Scan for the cell matching the given text and deliver its (X, Y) coordinate at center. 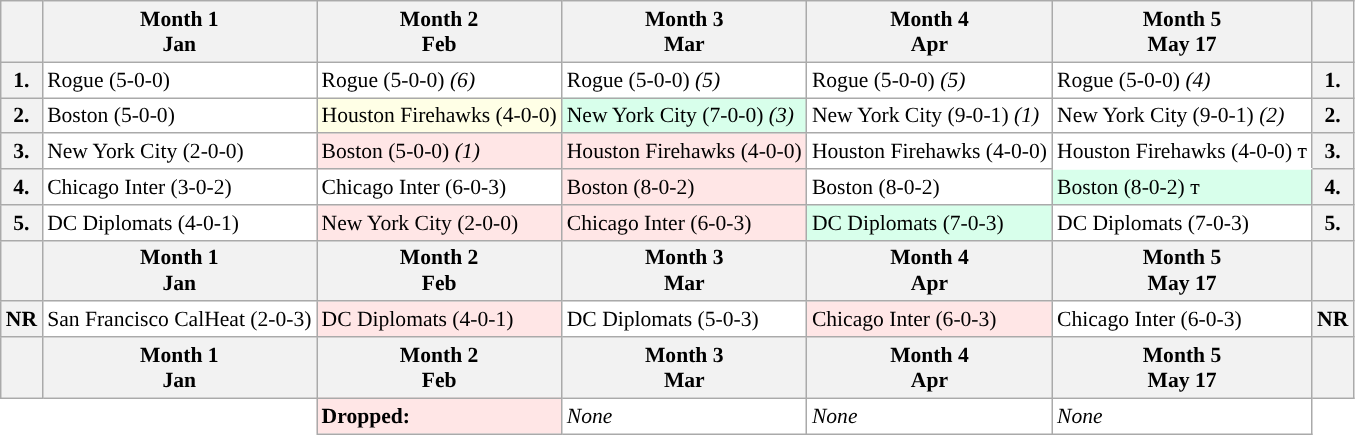
DC Diplomats (5-0-3) (684, 320)
Houston Firehawks (4-0-0) т (1182, 152)
Boston (8-0-2) т (1182, 187)
Rogue (5-0-0) (4) (1182, 80)
New York City (9-0-1) (2) (1182, 116)
Rogue (5-0-0) (6) (440, 80)
New York City (9-0-1) (1) (930, 116)
Chicago Inter (3-0-2) (179, 187)
New York City (7-0-0) (3) (684, 116)
Dropped: (440, 416)
San Francisco CalHeat (2-0-3) (179, 320)
Rogue (5-0-0) (179, 80)
Boston (5-0-0) (179, 116)
Boston (5-0-0) (1) (440, 152)
